Extract the (x, y) coordinate from the center of the cell holding the provided text.  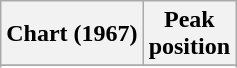
Peakposition (189, 34)
Chart (1967) (72, 34)
